Identify which cell holds the provided text, then report its (x, y) central coordinate. 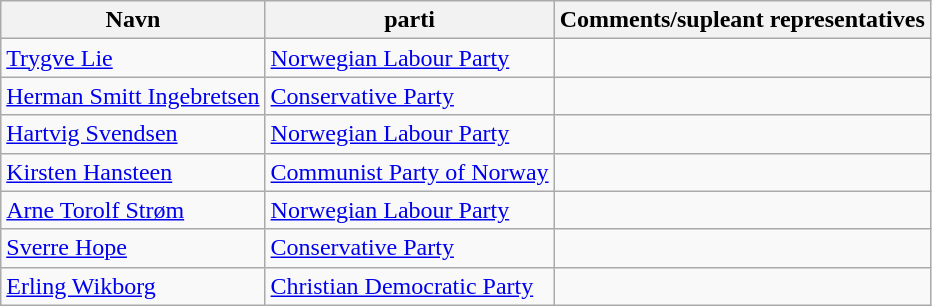
Herman Smitt Ingebretsen (133, 96)
Comments/supleant representatives (742, 20)
Navn (133, 20)
Communist Party of Norway (410, 172)
Kirsten Hansteen (133, 172)
Erling Wikborg (133, 286)
Christian Democratic Party (410, 286)
parti (410, 20)
Sverre Hope (133, 248)
Hartvig Svendsen (133, 134)
Trygve Lie (133, 58)
Arne Torolf Strøm (133, 210)
